Extract the (x, y) coordinate from the center of the cell holding the provided text.  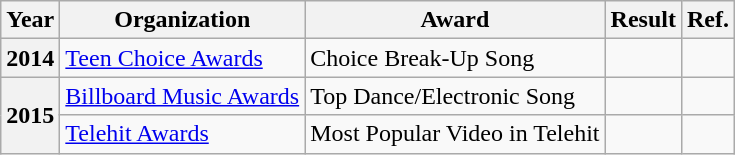
Teen Choice Awards (182, 58)
Award (455, 20)
2014 (30, 58)
Organization (182, 20)
Top Dance/Electronic Song (455, 96)
Year (30, 20)
Most Popular Video in Telehit (455, 134)
2015 (30, 115)
Result (643, 20)
Choice Break-Up Song (455, 58)
Ref. (708, 20)
Billboard Music Awards (182, 96)
Telehit Awards (182, 134)
